Capture the cell that displays the provided text and extract its (x, y) central coordinate. 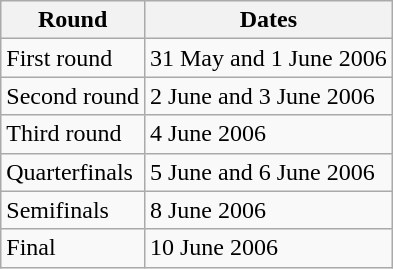
4 June 2006 (268, 134)
First round (73, 58)
Round (73, 20)
Second round (73, 96)
5 June and 6 June 2006 (268, 172)
Dates (268, 20)
2 June and 3 June 2006 (268, 96)
Final (73, 248)
Semifinals (73, 210)
10 June 2006 (268, 248)
31 May and 1 June 2006 (268, 58)
8 June 2006 (268, 210)
Third round (73, 134)
Quarterfinals (73, 172)
